Provide the [X, Y] coordinate of the cell's center where the given text is located.  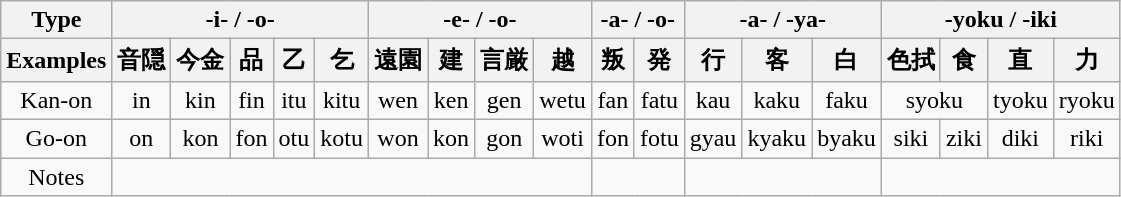
叛 [612, 60]
fotu [659, 138]
diki [1020, 138]
乞 [342, 60]
fatu [659, 100]
fin [252, 100]
色拭 [910, 60]
siki [910, 138]
kotu [342, 138]
ken [452, 100]
kau [713, 100]
Type [56, 20]
乙 [294, 60]
in [142, 100]
品 [252, 60]
客 [777, 60]
直 [1020, 60]
tyoku [1020, 100]
発 [659, 60]
woti [563, 138]
Kan-on [56, 100]
kin [200, 100]
Examples [56, 60]
Go-on [56, 138]
-i- / -o- [240, 20]
-a- / -o- [638, 20]
-a- / -ya- [782, 20]
力 [1086, 60]
ziki [964, 138]
faku [847, 100]
gyau [713, 138]
食 [964, 60]
音隠 [142, 60]
kyaku [777, 138]
on [142, 138]
riki [1086, 138]
ryoku [1086, 100]
今金 [200, 60]
kitu [342, 100]
won [398, 138]
wetu [563, 100]
-e- / -o- [480, 20]
言厳 [504, 60]
otu [294, 138]
Notes [56, 177]
行 [713, 60]
itu [294, 100]
syoku [934, 100]
fan [612, 100]
白 [847, 60]
gon [504, 138]
遠園 [398, 60]
kaku [777, 100]
-yoku / -iki [1000, 20]
越 [563, 60]
建 [452, 60]
wen [398, 100]
byaku [847, 138]
gen [504, 100]
